Find where the given text appears and provide that cell's center as [x, y] coordinate. 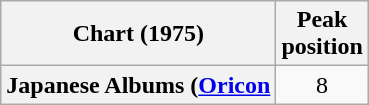
Peakposition [322, 34]
Chart (1975) [138, 34]
Japanese Albums (Oricon [138, 85]
8 [322, 85]
